Extract the (X, Y) coordinate from the center of the cell holding the provided text.  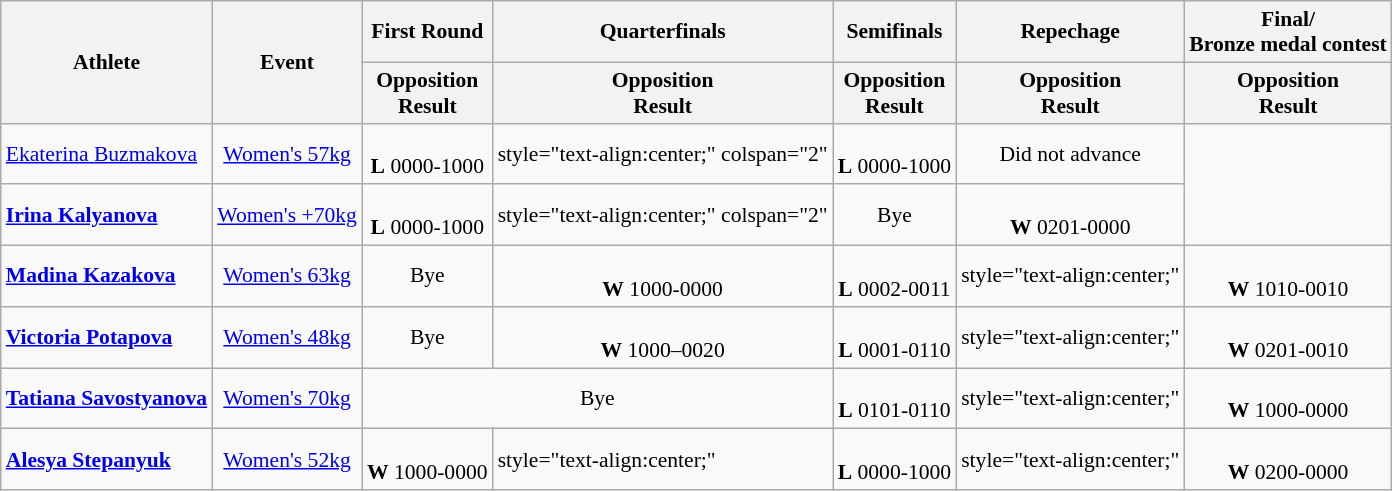
Ekaterina Buzmakova (106, 154)
W 1000–0020 (663, 338)
Women's 63kg (287, 276)
First Round (428, 32)
W 0200-0000 (1288, 460)
Semifinals (894, 32)
L 0101-0110 (894, 398)
Victoria Potapova (106, 338)
Event (287, 62)
L 0002-0011 (894, 276)
W 0201-0010 (1288, 338)
Women's 52kg (287, 460)
Women's 70kg (287, 398)
L 0001-0110 (894, 338)
Athlete (106, 62)
Tatiana Savostyanova (106, 398)
Repechage (1070, 32)
Did not advance (1070, 154)
Quarterfinals (663, 32)
Women's +70kg (287, 216)
Women's 48kg (287, 338)
Final/Bronze medal contest (1288, 32)
Madina Kazakova (106, 276)
W 1010-0010 (1288, 276)
Women's 57kg (287, 154)
W 0201-0000 (1070, 216)
Irina Kalyanova (106, 216)
Alesya Stepanyuk (106, 460)
